Identify which cell holds the provided text, then report its [X, Y] central coordinate. 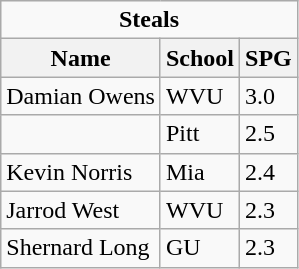
Steals [150, 20]
Jarrod West [81, 210]
3.0 [269, 96]
Shernard Long [81, 248]
Kevin Norris [81, 172]
SPG [269, 58]
Damian Owens [81, 96]
Mia [200, 172]
Pitt [200, 134]
Name [81, 58]
School [200, 58]
2.4 [269, 172]
GU [200, 248]
2.5 [269, 134]
